Provide the [X, Y] coordinate of the cell's center where the given text is located.  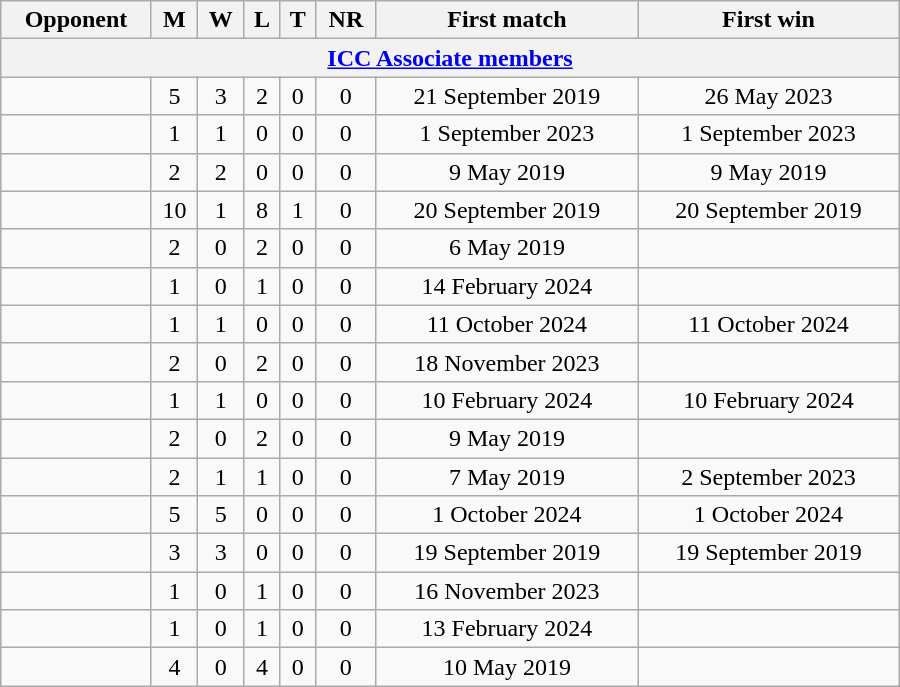
NR [346, 20]
M [174, 20]
26 May 2023 [769, 96]
2 September 2023 [769, 477]
W [221, 20]
21 September 2019 [507, 96]
ICC Associate members [450, 58]
6 May 2019 [507, 248]
T [298, 20]
16 November 2023 [507, 591]
13 February 2024 [507, 629]
10 [174, 210]
8 [262, 210]
7 May 2019 [507, 477]
L [262, 20]
14 February 2024 [507, 286]
10 May 2019 [507, 667]
First match [507, 20]
18 November 2023 [507, 362]
First win [769, 20]
Opponent [76, 20]
